Capture the cell that displays the provided text and extract its (x, y) central coordinate. 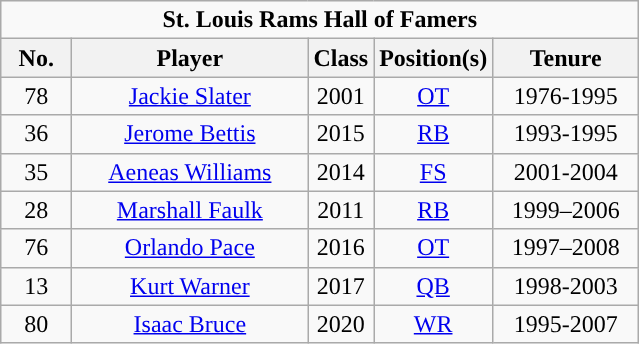
1997–2008 (566, 248)
2016 (341, 248)
36 (36, 134)
Orlando Pace (190, 248)
FS (434, 172)
Jerome Bettis (190, 134)
2014 (341, 172)
1999–2006 (566, 210)
Marshall Faulk (190, 210)
Position(s) (434, 58)
No. (36, 58)
76 (36, 248)
Player (190, 58)
Isaac Bruce (190, 324)
28 (36, 210)
1995-2007 (566, 324)
2001-2004 (566, 172)
QB (434, 286)
WR (434, 324)
13 (36, 286)
Tenure (566, 58)
Aeneas Williams (190, 172)
2011 (341, 210)
1998-2003 (566, 286)
2015 (341, 134)
Kurt Warner (190, 286)
1993-1995 (566, 134)
Class (341, 58)
35 (36, 172)
2020 (341, 324)
2017 (341, 286)
78 (36, 96)
80 (36, 324)
St. Louis Rams Hall of Famers (320, 20)
1976-1995 (566, 96)
Jackie Slater (190, 96)
2001 (341, 96)
